Capture the cell that displays the provided text and extract its (X, Y) central coordinate. 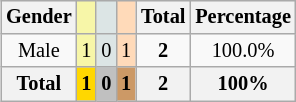
Male (38, 51)
100.0% (243, 51)
Percentage (243, 17)
Gender (38, 17)
100% (243, 84)
